Provide the [x, y] coordinate of the cell's center where the given text is located.  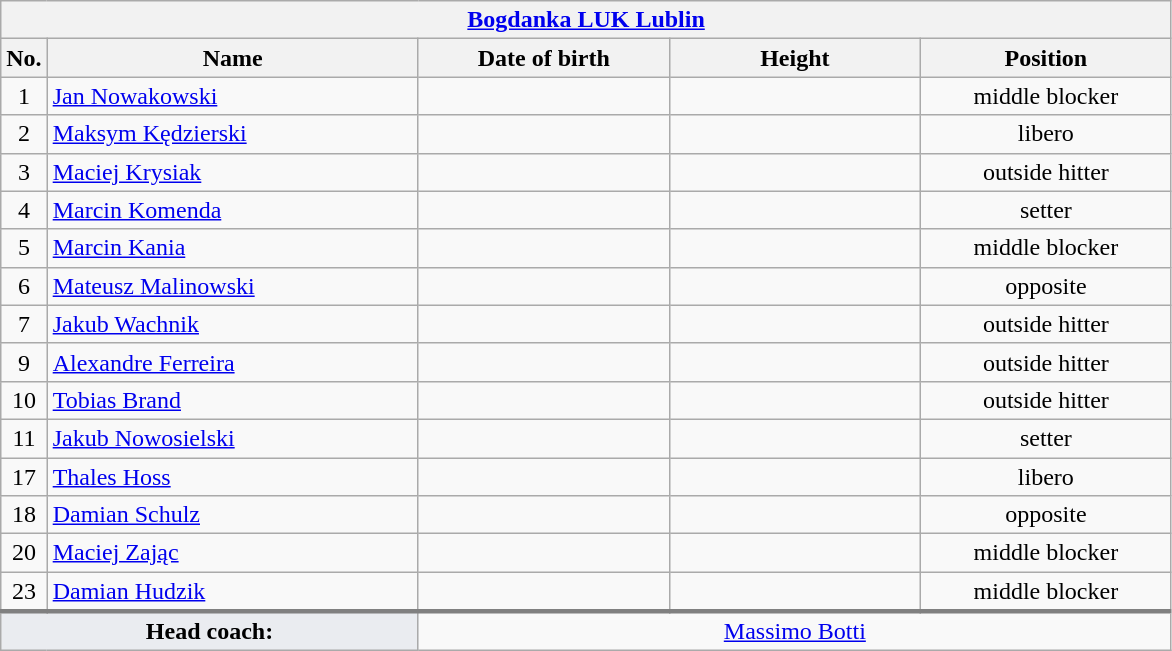
Name [232, 58]
Tobias Brand [232, 400]
Position [1046, 58]
Massimo Botti [794, 631]
Maciej Krysiak [232, 172]
Thales Hoss [232, 477]
No. [24, 58]
Jakub Wachnik [232, 324]
1 [24, 96]
7 [24, 324]
Maksym Kędzierski [232, 134]
9 [24, 362]
4 [24, 210]
6 [24, 286]
10 [24, 400]
3 [24, 172]
Bogdanka LUK Lublin [586, 20]
20 [24, 553]
Damian Schulz [232, 515]
5 [24, 248]
Jan Nowakowski [232, 96]
2 [24, 134]
Alexandre Ferreira [232, 362]
Date of birth [544, 58]
Mateusz Malinowski [232, 286]
Head coach: [210, 631]
23 [24, 592]
Maciej Zając [232, 553]
11 [24, 438]
18 [24, 515]
Damian Hudzik [232, 592]
17 [24, 477]
Marcin Kania [232, 248]
Jakub Nowosielski [232, 438]
Height [794, 58]
Marcin Komenda [232, 210]
